Output the (x, y) coordinate of the center of the cell containing the given text.  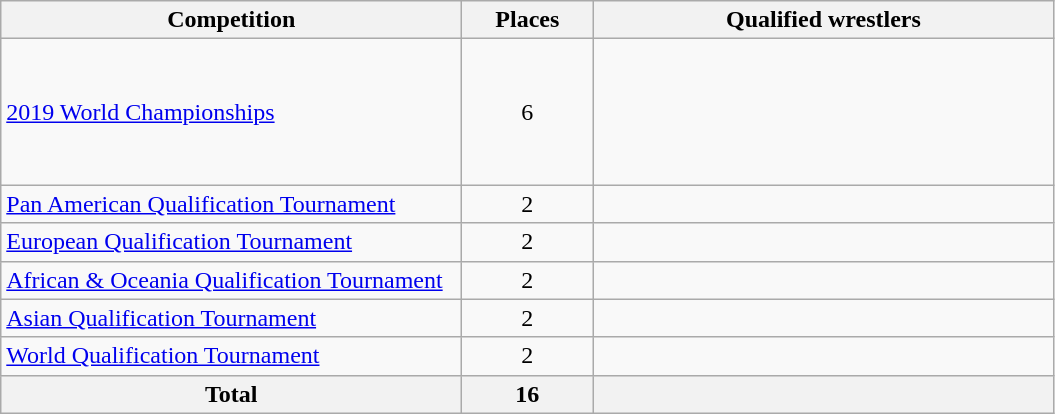
African & Oceania Qualification Tournament (232, 280)
Qualified wrestlers (824, 20)
World Qualification Tournament (232, 356)
2019 World Championships (232, 112)
Asian Qualification Tournament (232, 318)
Pan American Qualification Tournament (232, 204)
Competition (232, 20)
European Qualification Tournament (232, 242)
16 (528, 394)
Places (528, 20)
Total (232, 394)
6 (528, 112)
